Output the [X, Y] coordinate of the center of the cell containing the given text.  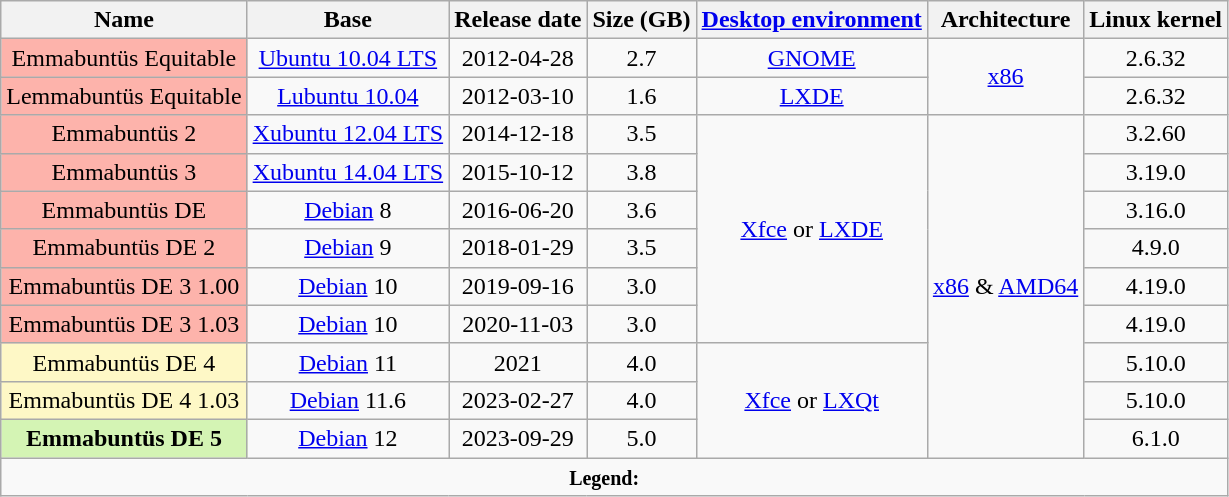
3.6 [642, 210]
Xfce or LXDE [812, 229]
Emmabuntüs 3 [124, 172]
3.16.0 [1156, 210]
GNOME [812, 58]
2019-09-16 [518, 286]
Linux kernel [1156, 20]
2016-06-20 [518, 210]
Debian 11.6 [348, 400]
2.7 [642, 58]
2021 [518, 362]
Emmabuntüs DE 2 [124, 248]
Size (GB) [642, 20]
Emmabuntüs DE 5 [124, 438]
Xfce or LXQt [812, 400]
4.9.0 [1156, 248]
Release date [518, 20]
2020-11-03 [518, 324]
Name [124, 20]
1.6 [642, 96]
Xubuntu 12.04 LTS [348, 134]
2015-10-12 [518, 172]
x86 & AMD64 [1005, 286]
3.2.60 [1156, 134]
Desktop environment [812, 20]
Emmabuntüs 2 [124, 134]
Base [348, 20]
2014-12-18 [518, 134]
3.19.0 [1156, 172]
Xubuntu 14.04 LTS [348, 172]
Emmabuntüs DE [124, 210]
Lubuntu 10.04 [348, 96]
x86 [1005, 77]
6.1.0 [1156, 438]
2012-03-10 [518, 96]
Debian 9 [348, 248]
Debian 11 [348, 362]
Debian 8 [348, 210]
Emmabuntüs DE 3 1.03 [124, 324]
Ubuntu 10.04 LTS [348, 58]
Debian 12 [348, 438]
2023-02-27 [518, 400]
Legend: [614, 477]
2012-04-28 [518, 58]
Architecture [1005, 20]
Emmabuntüs DE 4 [124, 362]
LXDE [812, 96]
Emmabuntüs DE 3 1.00 [124, 286]
Lemmabuntüs Equitable [124, 96]
Emmabuntüs Equitable [124, 58]
3.8 [642, 172]
2018-01-29 [518, 248]
Emmabuntüs DE 4 1.03 [124, 400]
5.0 [642, 438]
2023-09-29 [518, 438]
